Determine the (X, Y) coordinate at the center of the cell enclosing the given text.  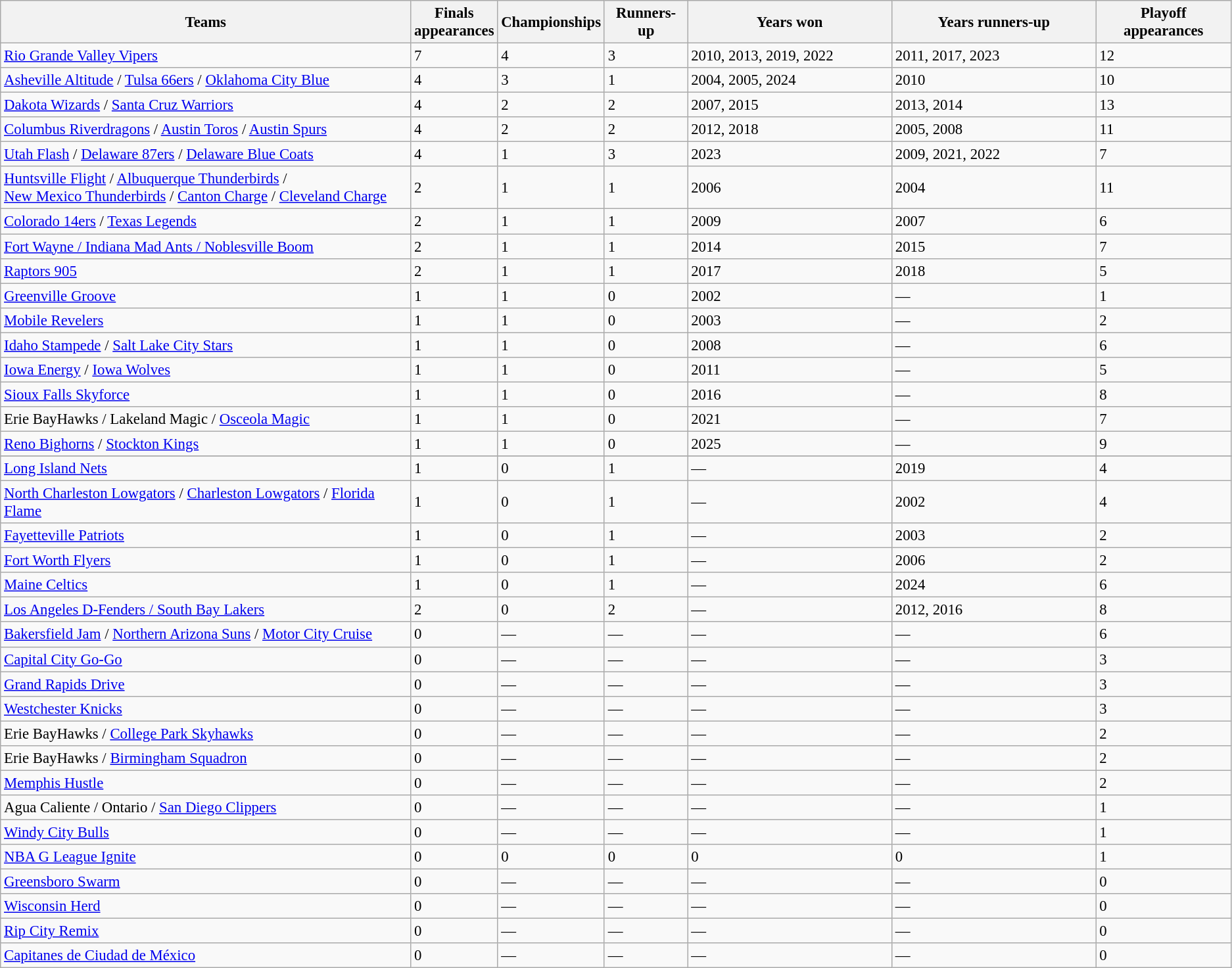
Greenville Groove (206, 296)
2015 (994, 246)
Erie BayHawks / College Park Skyhawks (206, 733)
Fayetteville Patriots (206, 536)
Iowa Energy / Iowa Wolves (206, 370)
2011, 2017, 2023 (994, 56)
2016 (790, 394)
Wisconsin Herd (206, 906)
Columbus Riverdragons / Austin Toros / Austin Spurs (206, 129)
Windy City Bulls (206, 832)
2005, 2008 (994, 129)
2017 (790, 271)
Greensboro Swarm (206, 882)
9 (1164, 444)
Sioux Falls Skyforce (206, 394)
Huntsville Flight / Albuquerque Thunderbirds /New Mexico Thunderbirds / Canton Charge / Cleveland Charge (206, 188)
2019 (994, 469)
North Charleston Lowgators / Charleston Lowgators / Florida Flame (206, 502)
2023 (790, 154)
Capitanes de Ciudad de México (206, 956)
Finalsappearances (454, 22)
Years won (790, 22)
2010, 2013, 2019, 2022 (790, 56)
Fort Worth Flyers (206, 561)
Agua Caliente / Ontario / San Diego Clippers (206, 808)
Los Angeles D-Fenders / South Bay Lakers (206, 610)
2007 (994, 221)
Colorado 14ers / Texas Legends (206, 221)
Utah Flash / Delaware 87ers / Delaware Blue Coats (206, 154)
Rio Grande Valley Vipers (206, 56)
Memphis Hustle (206, 783)
Capital City Go-Go (206, 659)
2018 (994, 271)
10 (1164, 80)
2013, 2014 (994, 105)
2021 (790, 419)
Bakersfield Jam / Northern Arizona Suns / Motor City Cruise (206, 635)
Mobile Revelers (206, 320)
Fort Wayne / Indiana Mad Ants / Noblesville Boom (206, 246)
2007, 2015 (790, 105)
12 (1164, 56)
Rip City Remix (206, 931)
Championships (551, 22)
2011 (790, 370)
Grand Rapids Drive (206, 684)
Runners-up (646, 22)
Raptors 905 (206, 271)
Reno Bighorns / Stockton Kings (206, 444)
2010 (994, 80)
Westchester Knicks (206, 708)
13 (1164, 105)
2004, 2005, 2024 (790, 80)
2024 (994, 585)
Maine Celtics (206, 585)
Years runners-up (994, 22)
2009 (790, 221)
2025 (790, 444)
2012, 2016 (994, 610)
Erie BayHawks / Birmingham Squadron (206, 758)
NBA G League Ignite (206, 857)
2009, 2021, 2022 (994, 154)
Long Island Nets (206, 469)
2004 (994, 188)
2012, 2018 (790, 129)
Dakota Wizards / Santa Cruz Warriors (206, 105)
Playoff appearances (1164, 22)
Asheville Altitude / Tulsa 66ers / Oklahoma City Blue (206, 80)
Idaho Stampede / Salt Lake City Stars (206, 345)
Teams (206, 22)
2008 (790, 345)
Erie BayHawks / Lakeland Magic / Osceola Magic (206, 419)
2014 (790, 246)
